Extract the [X, Y] coordinate from the center of the cell holding the provided text.  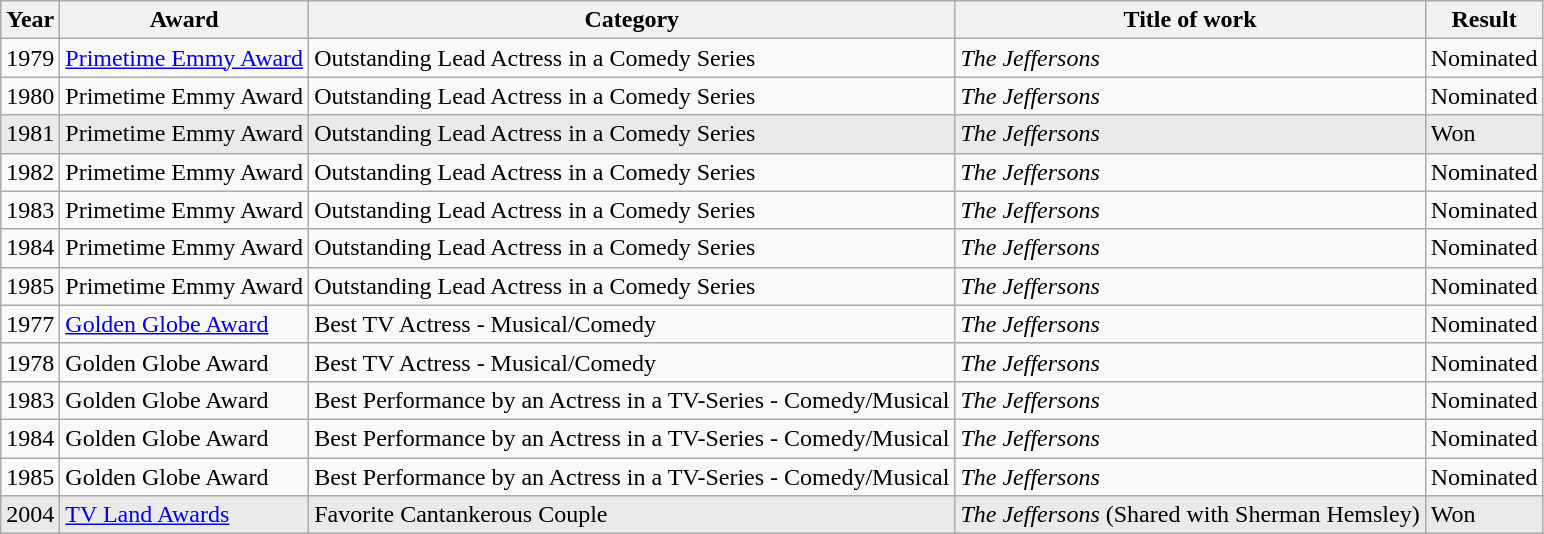
Award [184, 20]
1977 [30, 324]
1981 [30, 134]
TV Land Awards [184, 515]
Category [632, 20]
Result [1484, 20]
1978 [30, 362]
Year [30, 20]
2004 [30, 515]
Favorite Cantankerous Couple [632, 515]
Title of work [1190, 20]
1982 [30, 172]
1980 [30, 96]
The Jeffersons (Shared with Sherman Hemsley) [1190, 515]
1979 [30, 58]
